From the cell containing the given text, extract its center point as (X, Y) coordinate. 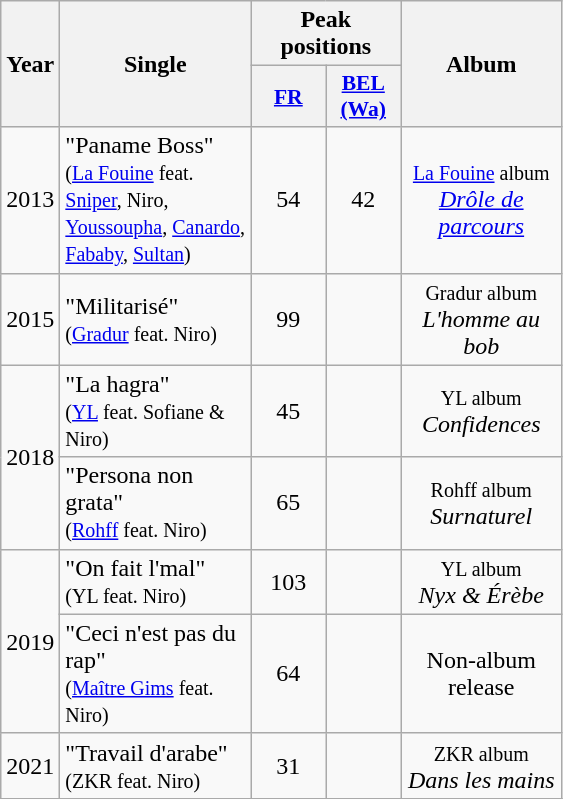
"Paname Boss" (La Fouine feat. Sniper, Niro, Youssoupha, Canardo, Fababy, Sultan) (156, 200)
Single (156, 64)
Gradur albumL'homme au bob (482, 319)
2019 (30, 641)
99 (288, 319)
64 (288, 674)
31 (288, 766)
La Fouine albumDrôle de parcours (482, 200)
42 (364, 200)
54 (288, 200)
Rohff albumSurnaturel (482, 503)
45 (288, 411)
2013 (30, 200)
65 (288, 503)
"On fait l'mal" (YL feat. Niro) (156, 582)
"Ceci n'est pas du rap" (Maître Gims feat. Niro) (156, 674)
Album (482, 64)
YL albumNyx & Érèbe (482, 582)
"Militarisé" (Gradur feat. Niro) (156, 319)
BEL (Wa) (364, 96)
ZKR albumDans les mains (482, 766)
"Persona non grata" (Rohff feat. Niro) (156, 503)
Year (30, 64)
Peak positions (326, 34)
FR (288, 96)
103 (288, 582)
2021 (30, 766)
"Travail d'arabe" (ZKR feat. Niro) (156, 766)
2018 (30, 457)
Non-album release (482, 674)
2015 (30, 319)
"La hagra" (YL feat. Sofiane & Niro) (156, 411)
YL albumConfidences (482, 411)
